Return the (X, Y) coordinate for the center point of the cell that contains the specified text.  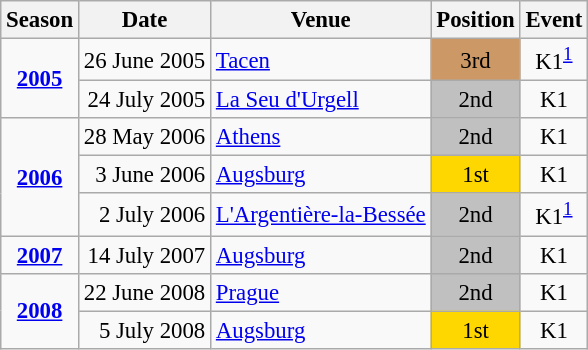
Date (144, 20)
3rd (476, 60)
Event (554, 20)
Prague (321, 292)
22 June 2008 (144, 292)
2 July 2006 (144, 215)
28 May 2006 (144, 137)
Tacen (321, 60)
Venue (321, 20)
Position (476, 20)
24 July 2005 (144, 100)
L'Argentière-la-Bessée (321, 215)
14 July 2007 (144, 255)
Athens (321, 137)
La Seu d'Urgell (321, 100)
2008 (40, 310)
3 June 2006 (144, 175)
26 June 2005 (144, 60)
2007 (40, 255)
2005 (40, 79)
5 July 2008 (144, 330)
Season (40, 20)
2006 (40, 176)
